Capture the cell that displays the provided text and extract its [X, Y] central coordinate. 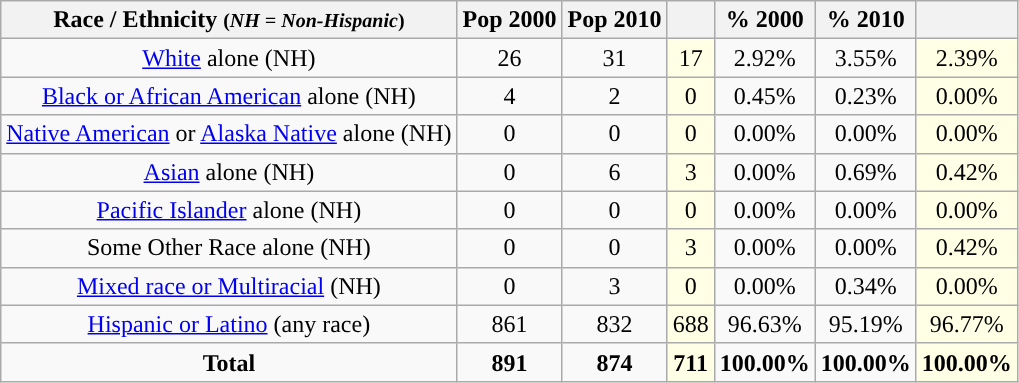
17 [690, 58]
891 [510, 362]
96.77% [966, 324]
% 2010 [866, 20]
26 [510, 58]
Total [229, 362]
% 2000 [764, 20]
861 [510, 324]
Asian alone (NH) [229, 172]
3.55% [866, 58]
Hispanic or Latino (any race) [229, 324]
874 [614, 362]
6 [614, 172]
711 [690, 362]
0.34% [866, 286]
2.39% [966, 58]
0.69% [866, 172]
0.23% [866, 96]
2.92% [764, 58]
Pop 2010 [614, 20]
96.63% [764, 324]
Native American or Alaska Native alone (NH) [229, 134]
31 [614, 58]
2 [614, 96]
4 [510, 96]
688 [690, 324]
Pop 2000 [510, 20]
0.45% [764, 96]
Pacific Islander alone (NH) [229, 210]
95.19% [866, 324]
Black or African American alone (NH) [229, 96]
Mixed race or Multiracial (NH) [229, 286]
Race / Ethnicity (NH = Non-Hispanic) [229, 20]
White alone (NH) [229, 58]
832 [614, 324]
Some Other Race alone (NH) [229, 248]
